Provide the (x, y) coordinate of the cell's center where the given text is located.  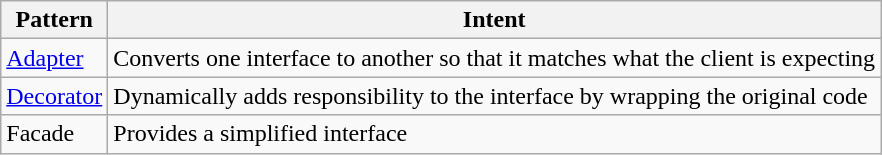
Converts one interface to another so that it matches what the client is expecting (494, 58)
Dynamically adds responsibility to the interface by wrapping the original code (494, 96)
Facade (54, 134)
Decorator (54, 96)
Provides a simplified interface (494, 134)
Pattern (54, 20)
Intent (494, 20)
Adapter (54, 58)
